From the cell containing the given text, extract its center point as [X, Y] coordinate. 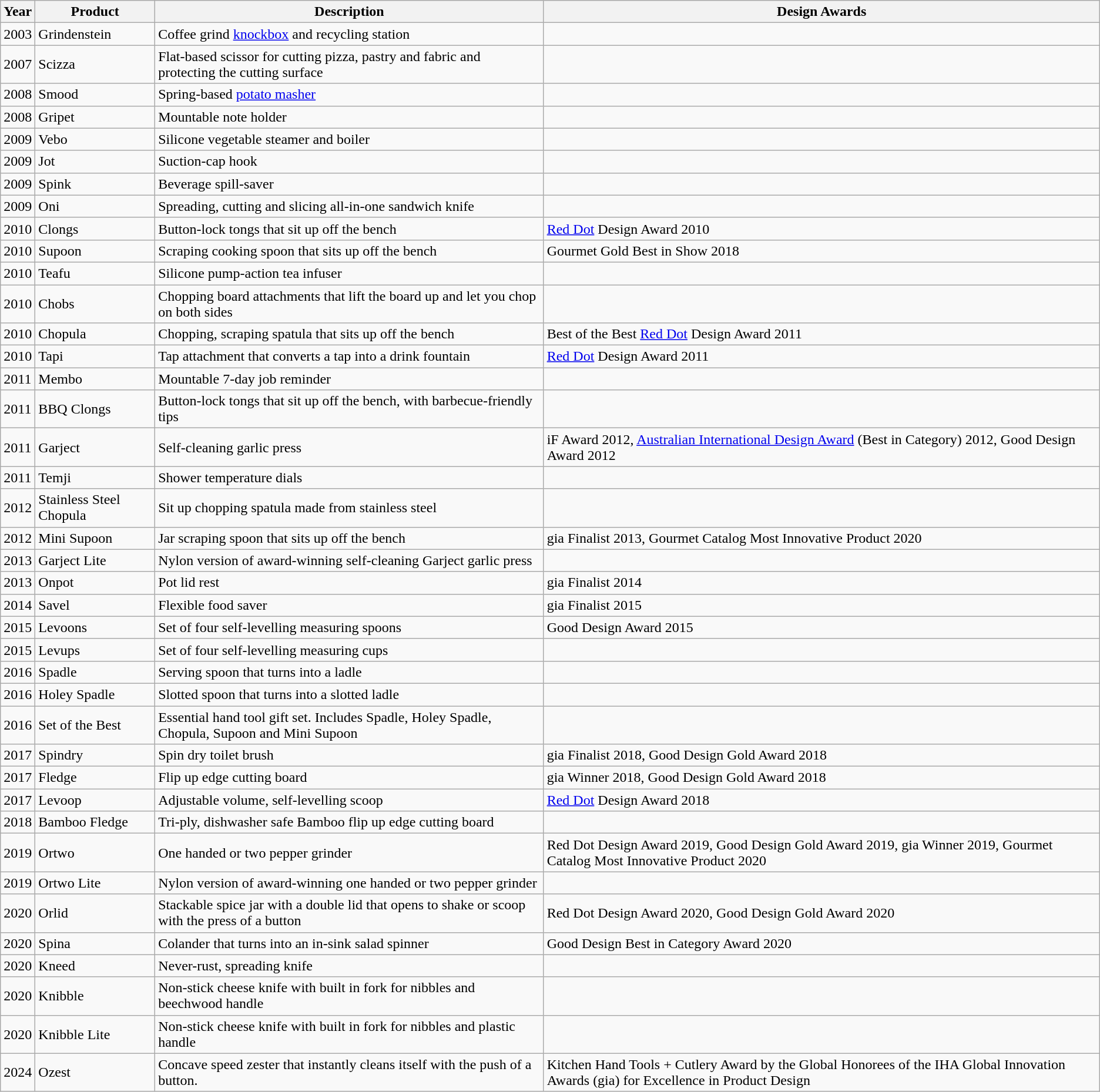
Chopping, scraping spatula that sits up off the bench [350, 334]
Levups [95, 650]
Red Dot Design Award 2018 [821, 800]
iF Award 2012, Australian International Design Award (Best in Category) 2012, Good Design Award 2012 [821, 448]
Gourmet Gold Best in Show 2018 [821, 251]
Good Design Best in Category Award 2020 [821, 943]
Spindry [95, 755]
Scizza [95, 65]
Oni [95, 206]
Mountable note holder [350, 117]
Never-rust, spreading knife [350, 966]
Spink [95, 184]
Non-stick cheese knife with built in fork for nibbles and plastic handle [350, 1034]
Design Awards [821, 12]
Smood [95, 95]
Nylon version of award-winning one handed or two pepper grinder [350, 883]
Red Dot Design Award 2020, Good Design Gold Award 2020 [821, 913]
Stainless Steel Chopula [95, 508]
Teafu [95, 273]
Silicone pump-action tea infuser [350, 273]
Chopula [95, 334]
Year [18, 12]
Product [95, 12]
Spring-based potato masher [350, 95]
Set of four self-levelling measuring spoons [350, 627]
Slotted spoon that turns into a slotted ladle [350, 694]
Self-cleaning garlic press [350, 448]
2003 [18, 34]
Good Design Award 2015 [821, 627]
Concave speed zester that instantly cleans itself with the push of a button. [350, 1073]
Coffee grind knockbox and recycling station [350, 34]
gia Finalist 2013, Gourmet Catalog Most Innovative Product 2020 [821, 538]
Set of four self-levelling measuring cups [350, 650]
Jot [95, 162]
Fledge [95, 778]
gia Finalist 2015 [821, 605]
Membo [95, 379]
Jar scraping spoon that sits up off the bench [350, 538]
Description [350, 12]
Knibble Lite [95, 1034]
Tri-ply, dishwasher safe Bamboo flip up edge cutting board [350, 822]
Best of the Best Red Dot Design Award 2011 [821, 334]
Knibble [95, 996]
Savel [95, 605]
Silicone vegetable steamer and boiler [350, 139]
Kneed [95, 966]
2018 [18, 822]
Tapi [95, 357]
Non-stick cheese knife with built in fork for nibbles and beechwood handle [350, 996]
Red Dot Design Award 2019, Good Design Gold Award 2019, gia Winner 2019, Gourmet Catalog Most Innovative Product 2020 [821, 853]
Holey Spadle [95, 694]
Flip up edge cutting board [350, 778]
Orlid [95, 913]
gia Winner 2018, Good Design Gold Award 2018 [821, 778]
Sit up chopping spatula made from stainless steel [350, 508]
gia Finalist 2018, Good Design Gold Award 2018 [821, 755]
Pot lid rest [350, 583]
Shower temperature dials [350, 478]
Tap attachment that converts a tap into a drink fountain [350, 357]
Beverage spill-saver [350, 184]
Serving spoon that turns into a ladle [350, 672]
Bamboo Fledge [95, 822]
Colander that turns into an in-sink salad spinner [350, 943]
2024 [18, 1073]
One handed or two pepper grinder [350, 853]
Flexible food saver [350, 605]
Spreading, cutting and slicing all-in-one sandwich knife [350, 206]
Adjustable volume, self-levelling scoop [350, 800]
Flat-based scissor for cutting pizza, pastry and fabric and protecting the cutting surface [350, 65]
Nylon version of award-winning self-cleaning Garject garlic press [350, 560]
2007 [18, 65]
Mini Supoon [95, 538]
Spadle [95, 672]
Set of the Best [95, 725]
Vebo [95, 139]
Chobs [95, 303]
Spina [95, 943]
Garject Lite [95, 560]
gia Finalist 2014 [821, 583]
Suction-cap hook [350, 162]
Grindenstein [95, 34]
Essential hand tool gift set. Includes Spadle, Holey Spadle, Chopula, Supoon and Mini Supoon [350, 725]
Temji [95, 478]
Levoons [95, 627]
Onpot [95, 583]
Button-lock tongs that sit up off the bench [350, 229]
Kitchen Hand Tools + Cutlery Award by the Global Honorees of the IHA Global Innovation Awards (gia) for Excellence in Product Design [821, 1073]
Spin dry toilet brush [350, 755]
Stackable spice jar with a double lid that opens to shake or scoop with the press of a button [350, 913]
Scraping cooking spoon that sits up off the bench [350, 251]
Ortwo Lite [95, 883]
Red Dot Design Award 2010 [821, 229]
2014 [18, 605]
BBQ Clongs [95, 409]
Levoop [95, 800]
Mountable 7-day job reminder [350, 379]
Red Dot Design Award 2011 [821, 357]
Ozest [95, 1073]
Supoon [95, 251]
Chopping board attachments that lift the board up and let you chop on both sides [350, 303]
Ortwo [95, 853]
Clongs [95, 229]
Button-lock tongs that sit up off the bench, with barbecue-friendly tips [350, 409]
Garject [95, 448]
Gripet [95, 117]
